Locate the cell with the specified text and output its [X, Y] center coordinate. 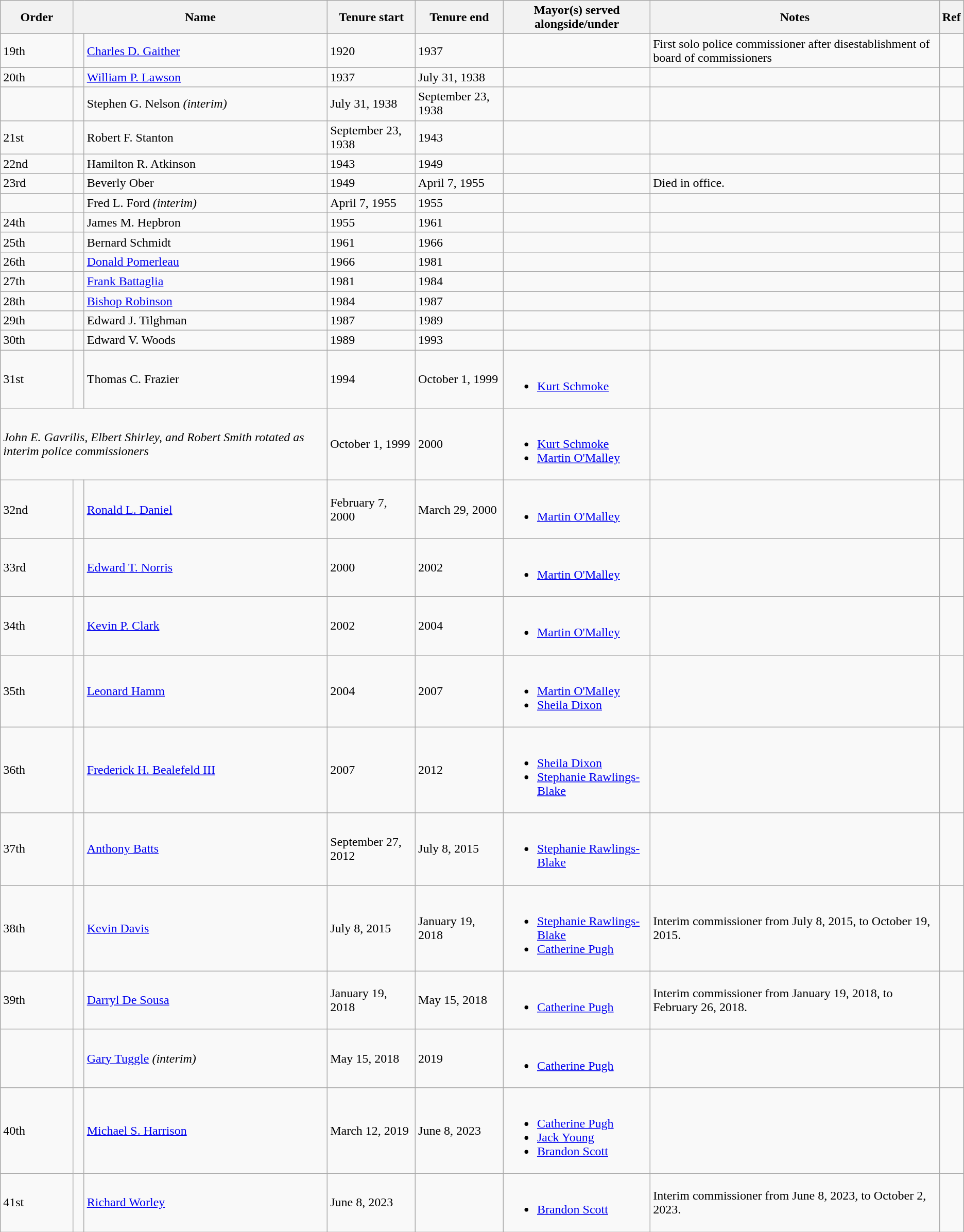
40th [37, 1131]
1920 [372, 50]
Bishop Robinson [205, 301]
Notes [795, 18]
Martin O'MalleySheila Dixon [577, 691]
Sheila DixonStephanie Rawlings-Blake [577, 770]
35th [37, 691]
24th [37, 222]
Tenure start [372, 18]
37th [37, 849]
Gary Tuggle (interim) [205, 1059]
31st [37, 379]
19th [37, 50]
James M. Hepbron [205, 222]
36th [37, 770]
Mayor(s) served alongside/under [577, 18]
32nd [37, 510]
Kurt SchmokeMartin O'Malley [577, 444]
Interim commissioner from January 19, 2018, to February 26, 2018. [795, 1000]
Anthony Batts [205, 849]
34th [37, 626]
Ronald L. Daniel [205, 510]
March 29, 2000 [459, 510]
William P. Lawson [205, 77]
Died in office. [795, 183]
2012 [459, 770]
23rd [37, 183]
John E. Gavrilis, Elbert Shirley, and Robert Smith rotated as interim police commissioners [164, 444]
Charles D. Gaither [205, 50]
Bernard Schmidt [205, 242]
28th [37, 301]
41st [37, 1203]
Stephen G. Nelson (interim) [205, 104]
First solo police commissioner after disestablishment of board of commissioners [795, 50]
Fred L. Ford (interim) [205, 203]
Kevin P. Clark [205, 626]
Brandon Scott [577, 1203]
March 12, 2019 [372, 1131]
Kurt Schmoke [577, 379]
22nd [37, 164]
September 27, 2012 [372, 849]
21st [37, 137]
Stephanie Rawlings-Blake [577, 849]
26th [37, 262]
Order [37, 18]
Darryl De Sousa [205, 1000]
Interim commissioner from July 8, 2015, to October 19, 2015. [795, 928]
27th [37, 281]
Thomas C. Frazier [205, 379]
1993 [459, 340]
February 7, 2000 [372, 510]
25th [37, 242]
Robert F. Stanton [205, 137]
Ref [952, 18]
38th [37, 928]
1994 [372, 379]
2019 [459, 1059]
30th [37, 340]
Donald Pomerleau [205, 262]
Tenure end [459, 18]
Stephanie Rawlings-BlakeCatherine Pugh [577, 928]
Interim commissioner from June 8, 2023, to October 2, 2023. [795, 1203]
Richard Worley [205, 1203]
Edward V. Woods [205, 340]
Frank Battaglia [205, 281]
Leonard Hamm [205, 691]
Frederick H. Bealefeld III [205, 770]
33rd [37, 567]
Michael S. Harrison [205, 1131]
Name [200, 18]
Beverly Ober [205, 183]
Catherine PughJack YoungBrandon Scott [577, 1131]
20th [37, 77]
39th [37, 1000]
Hamilton R. Atkinson [205, 164]
Kevin Davis [205, 928]
Edward J. Tilghman [205, 321]
Edward T. Norris [205, 567]
29th [37, 321]
